Search for the cell housing the specified text and yield its [x, y] center coordinate. 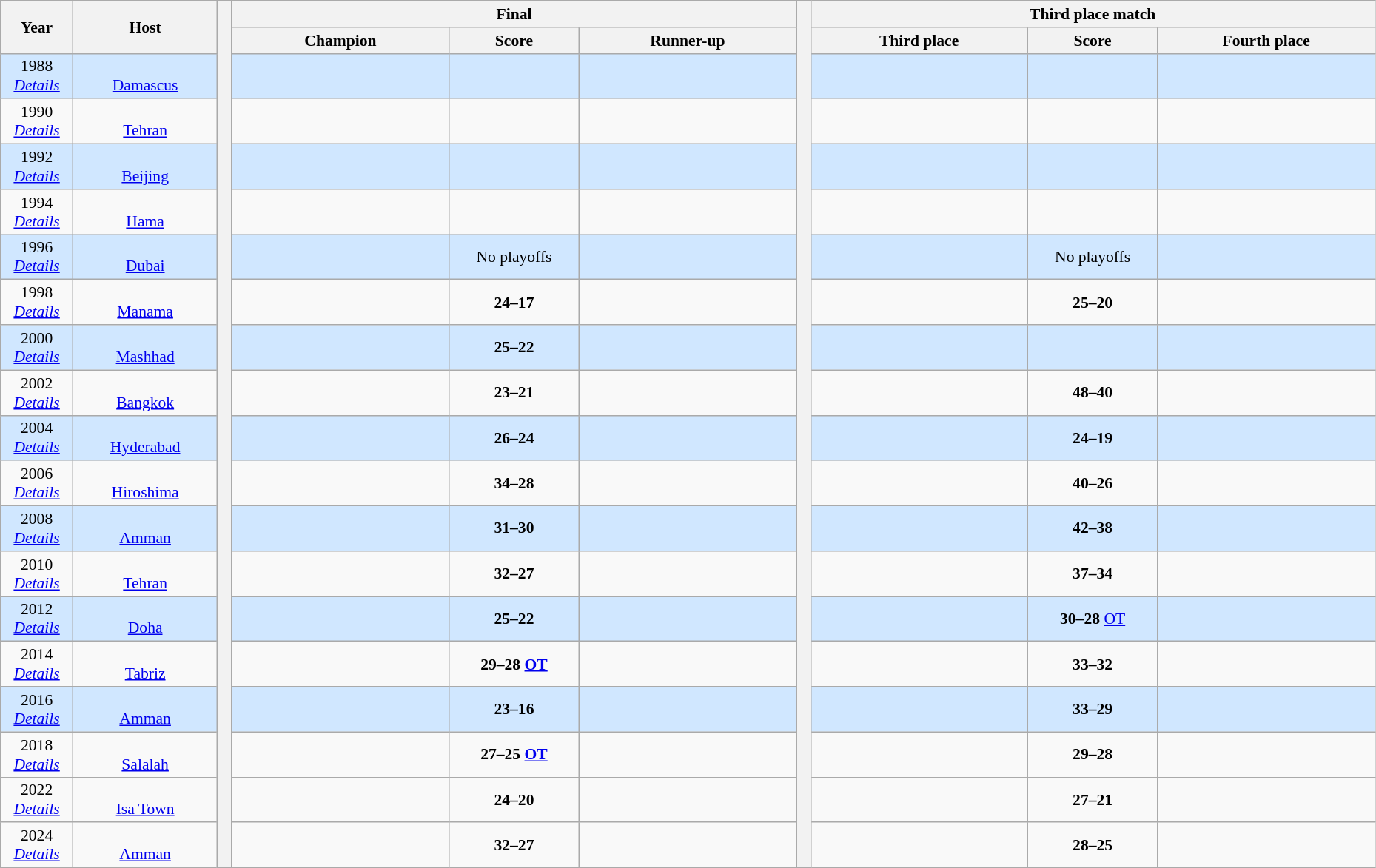
Hiroshima [145, 484]
42–38 [1093, 528]
40–26 [1093, 484]
2010Details [37, 574]
Salalah [145, 755]
Beijing [145, 167]
1992Details [37, 167]
48–40 [1093, 392]
1990Details [37, 121]
Final [514, 14]
1994Details [37, 212]
34–28 [514, 484]
33–32 [1093, 665]
Doha [145, 619]
24–19 [1093, 438]
1988Details [37, 75]
Manama [145, 302]
1996Details [37, 258]
33–29 [1093, 709]
31–30 [514, 528]
Third place [919, 41]
26–24 [514, 438]
Damascus [145, 75]
2006Details [37, 484]
Bangkok [145, 392]
24–17 [514, 302]
Fourth place [1266, 41]
23–21 [514, 392]
2016Details [37, 709]
Host [145, 27]
1998Details [37, 302]
25–20 [1093, 302]
24–20 [514, 799]
Hyderabad [145, 438]
2002Details [37, 392]
Isa Town [145, 799]
23–16 [514, 709]
2022Details [37, 799]
28–25 [1093, 845]
Tabriz [145, 665]
Third place match [1093, 14]
Runner-up [687, 41]
29–28 [1093, 755]
2004Details [37, 438]
Hama [145, 212]
Mashhad [145, 348]
Dubai [145, 258]
30–28 OT [1093, 619]
2012Details [37, 619]
2024Details [37, 845]
Year [37, 27]
2008Details [37, 528]
2000Details [37, 348]
27–25 OT [514, 755]
Champion [340, 41]
27–21 [1093, 799]
29–28 OT [514, 665]
37–34 [1093, 574]
2018Details [37, 755]
2014Details [37, 665]
